For the text-containing cell, return its midpoint in (X, Y) coordinate format. 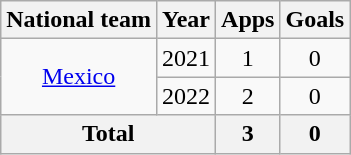
Apps (248, 20)
2 (248, 96)
National team (79, 20)
Total (108, 134)
3 (248, 134)
2022 (186, 96)
Mexico (79, 77)
Goals (315, 20)
Year (186, 20)
1 (248, 58)
2021 (186, 58)
